Provide the (x, y) coordinate of the cell's center where the given text is located.  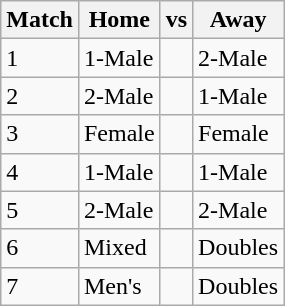
Match (40, 20)
Away (238, 20)
4 (40, 172)
6 (40, 248)
Mixed (119, 248)
7 (40, 286)
3 (40, 134)
2 (40, 96)
1 (40, 58)
vs (176, 20)
Men's (119, 286)
5 (40, 210)
Home (119, 20)
